From the cell containing the given text, extract its center point as [X, Y] coordinate. 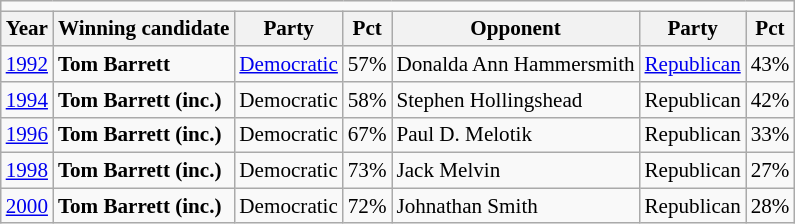
33% [770, 134]
42% [770, 100]
73% [368, 170]
27% [770, 170]
2000 [27, 206]
1998 [27, 170]
Stephen Hollingshead [516, 100]
1992 [27, 64]
Jack Melvin [516, 170]
57% [368, 64]
1996 [27, 134]
67% [368, 134]
Paul D. Melotik [516, 134]
72% [368, 206]
Johnathan Smith [516, 206]
Year [27, 28]
28% [770, 206]
Donalda Ann Hammersmith [516, 64]
1994 [27, 100]
Tom Barrett [144, 64]
Winning candidate [144, 28]
43% [770, 64]
58% [368, 100]
Opponent [516, 28]
